For the text-containing cell, return its midpoint in (x, y) coordinate format. 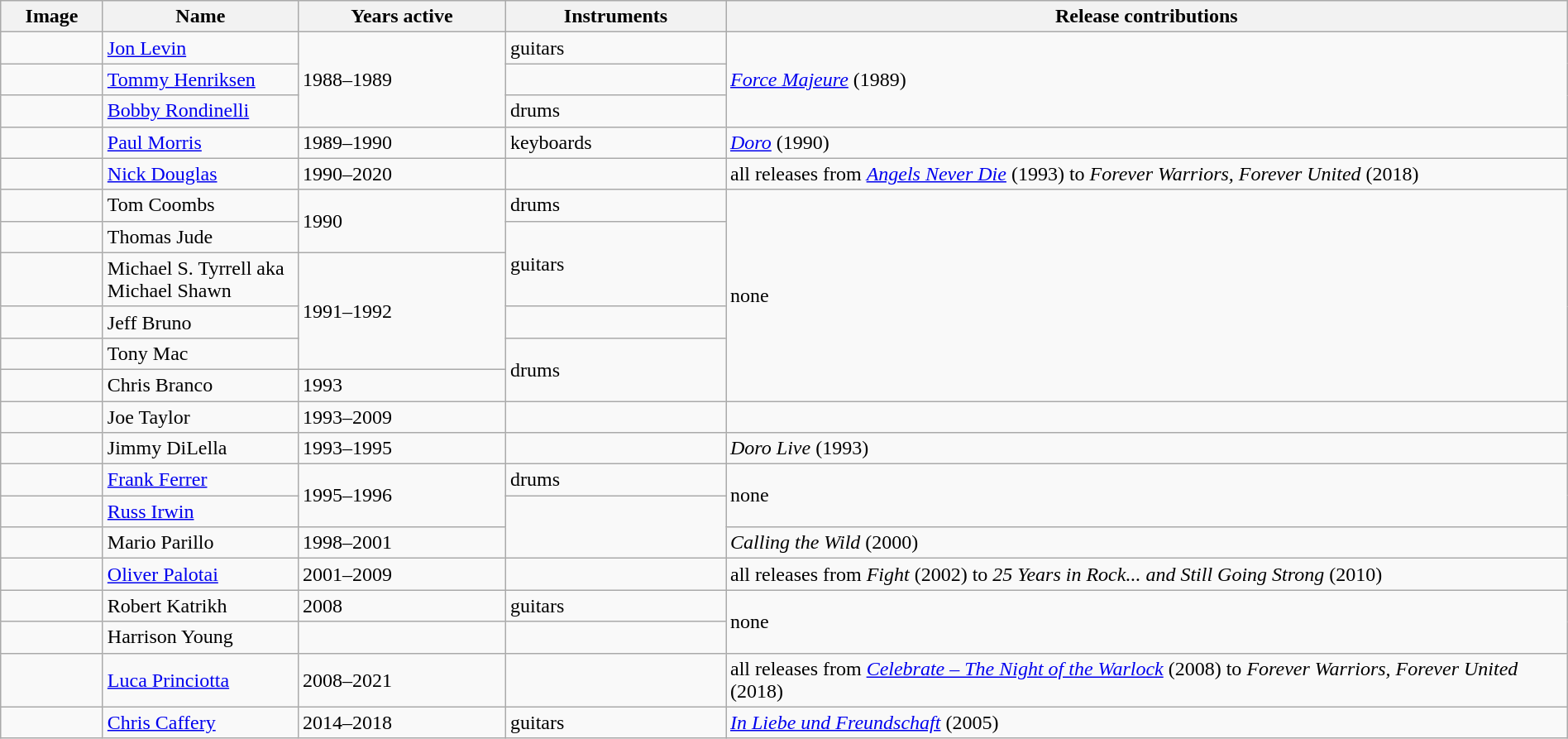
all releases from Fight (2002) to 25 Years in Rock... and Still Going Strong (2010) (1147, 574)
Tommy Henriksen (200, 79)
2008 (402, 606)
Frank Ferrer (200, 480)
Instruments (615, 17)
1990 (402, 221)
1995–1996 (402, 496)
2008–2021 (402, 680)
Jimmy DiLella (200, 449)
Mario Parillo (200, 543)
Thomas Jude (200, 237)
keyboards (615, 142)
1993 (402, 385)
1993–2009 (402, 416)
Harrison Young (200, 637)
Russ Irwin (200, 511)
2014–2018 (402, 722)
Michael S. Tyrrell aka Michael Shawn (200, 280)
Doro (1990) (1147, 142)
Image (52, 17)
Jon Levin (200, 48)
2001–2009 (402, 574)
Chris Caffery (200, 722)
Bobby Rondinelli (200, 111)
all releases from Celebrate – The Night of the Warlock (2008) to Forever Warriors, Forever United (2018) (1147, 680)
Tom Coombs (200, 205)
Jeff Bruno (200, 322)
Paul Morris (200, 142)
1989–1990 (402, 142)
Nick Douglas (200, 174)
Doro Live (1993) (1147, 449)
1990–2020 (402, 174)
1993–1995 (402, 449)
Chris Branco (200, 385)
1991–1992 (402, 311)
Calling the Wild (2000) (1147, 543)
Years active (402, 17)
Release contributions (1147, 17)
Force Majeure (1989) (1147, 79)
In Liebe und Freundschaft (2005) (1147, 722)
1988–1989 (402, 79)
1998–2001 (402, 543)
Luca Princiotta (200, 680)
all releases from Angels Never Die (1993) to Forever Warriors, Forever United (2018) (1147, 174)
Tony Mac (200, 353)
Name (200, 17)
Robert Katrikh (200, 606)
Joe Taylor (200, 416)
Oliver Palotai (200, 574)
